Return [x, y] of the center of cell containing provided text 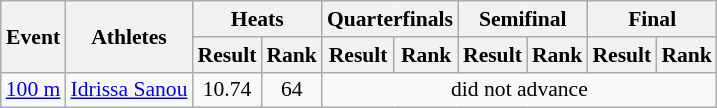
100 m [34, 90]
Quarterfinals [390, 19]
Final [652, 19]
10.74 [228, 90]
did not advance [520, 90]
Event [34, 36]
Athletes [128, 36]
Semifinal [522, 19]
Heats [258, 19]
Idrissa Sanou [128, 90]
64 [292, 90]
